From the cell containing the given text, extract its center point as [x, y] coordinate. 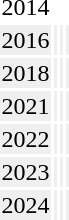
2024 [26, 205]
2021 [26, 106]
2016 [26, 40]
2022 [26, 139]
2023 [26, 172]
2018 [26, 73]
